Find where the given text appears and provide that cell's center as [X, Y] coordinate. 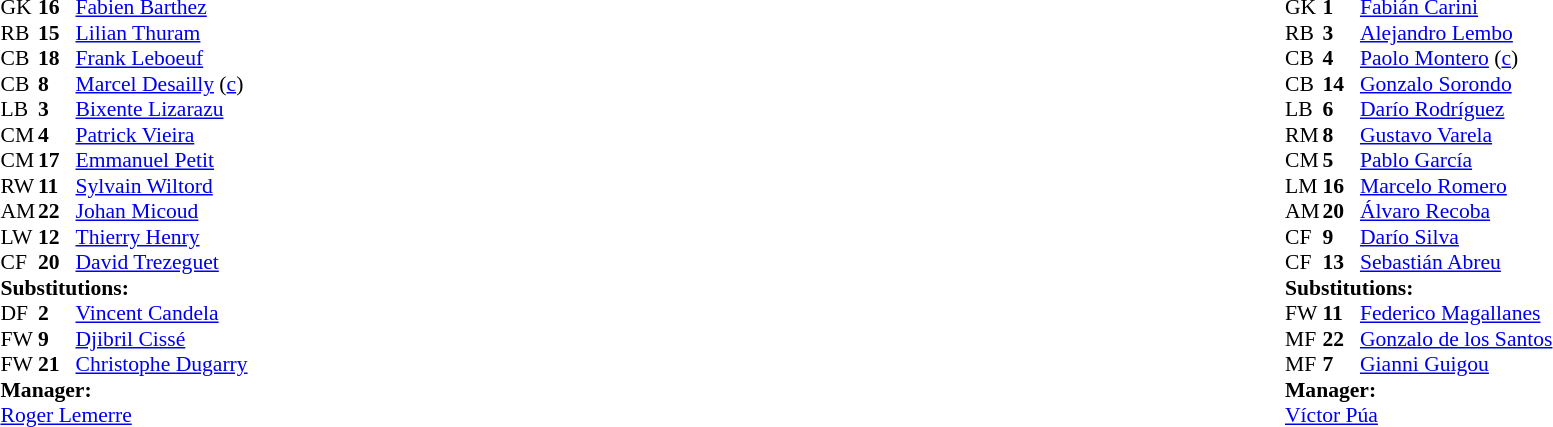
Christophe Dugarry [162, 365]
17 [57, 161]
18 [57, 59]
Darío Silva [1456, 237]
Álvaro Recoba [1456, 211]
Gonzalo de los Santos [1456, 339]
LW [19, 237]
Gustavo Varela [1456, 135]
Emmanuel Petit [162, 161]
DF [19, 313]
2 [57, 313]
Frank Leboeuf [162, 59]
14 [1341, 84]
16 [1341, 186]
6 [1341, 109]
Gianni Guigou [1456, 365]
David Trezeguet [162, 263]
Federico Magallanes [1456, 313]
Johan Micoud [162, 211]
Lilian Thuram [162, 33]
21 [57, 365]
Thierry Henry [162, 237]
Marcelo Romero [1456, 186]
RM [1304, 135]
Vincent Candela [162, 313]
Darío Rodríguez [1456, 109]
15 [57, 33]
Djibril Cissé [162, 339]
Sebastián Abreu [1456, 263]
Alejandro Lembo [1456, 33]
7 [1341, 365]
5 [1341, 161]
Pablo García [1456, 161]
12 [57, 237]
Patrick Vieira [162, 135]
LM [1304, 186]
Bixente Lizarazu [162, 109]
Marcel Desailly (c) [162, 84]
RW [19, 186]
Gonzalo Sorondo [1456, 84]
Sylvain Wiltord [162, 186]
Paolo Montero (c) [1456, 59]
13 [1341, 263]
